Output the [x, y] coordinate of the center of the cell containing the given text.  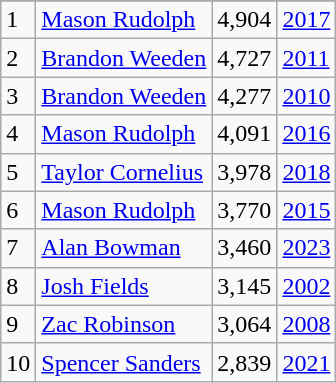
8 [18, 286]
Spencer Sanders [124, 362]
2015 [306, 210]
2018 [306, 172]
3,460 [244, 248]
4,904 [244, 20]
4,727 [244, 58]
Josh Fields [124, 286]
2002 [306, 286]
4 [18, 134]
7 [18, 248]
6 [18, 210]
Zac Robinson [124, 324]
2017 [306, 20]
5 [18, 172]
9 [18, 324]
Alan Bowman [124, 248]
2 [18, 58]
2,839 [244, 362]
Taylor Cornelius [124, 172]
2008 [306, 324]
2016 [306, 134]
4,091 [244, 134]
3,145 [244, 286]
2023 [306, 248]
2010 [306, 96]
10 [18, 362]
3,978 [244, 172]
3,770 [244, 210]
1 [18, 20]
3 [18, 96]
3,064 [244, 324]
4,277 [244, 96]
2011 [306, 58]
2021 [306, 362]
